From the cell containing the given text, extract its center point as [x, y] coordinate. 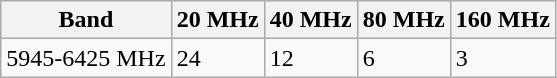
12 [310, 58]
40 MHz [310, 20]
6 [404, 58]
Band [86, 20]
20 MHz [218, 20]
80 MHz [404, 20]
160 MHz [502, 20]
24 [218, 58]
5945-6425 MHz [86, 58]
3 [502, 58]
